Capture the cell that displays the provided text and extract its (x, y) central coordinate. 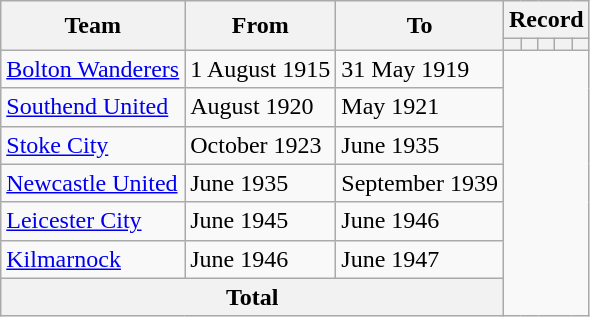
Record (547, 20)
31 May 1919 (420, 69)
Bolton Wanderers (93, 69)
October 1923 (260, 145)
May 1921 (420, 107)
From (260, 26)
Leicester City (93, 221)
To (420, 26)
1 August 1915 (260, 69)
June 1945 (260, 221)
June 1947 (420, 259)
Team (93, 26)
Stoke City (93, 145)
Newcastle United (93, 183)
Kilmarnock (93, 259)
Total (252, 297)
Southend United (93, 107)
August 1920 (260, 107)
September 1939 (420, 183)
